From the cell containing the given text, extract its center point as [x, y] coordinate. 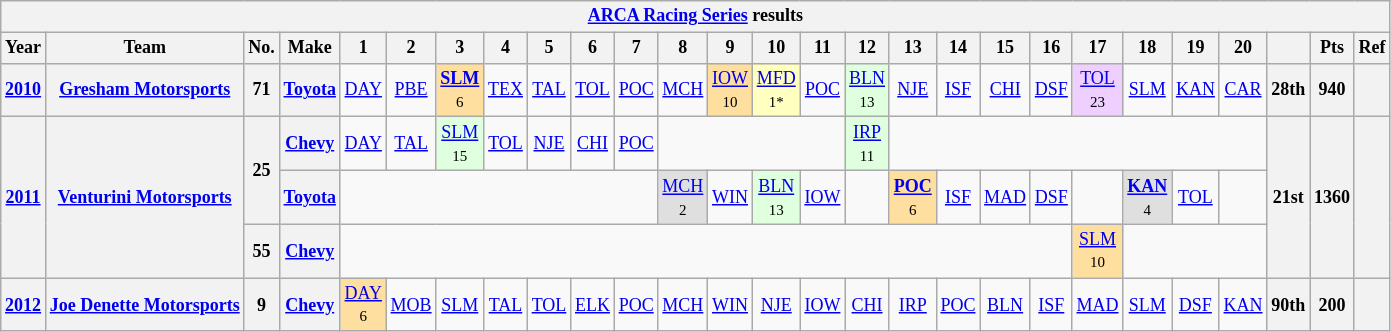
7 [636, 48]
No. [262, 48]
25 [262, 170]
Ref [1372, 48]
Gresham Motorsports [144, 90]
17 [1098, 48]
POC 6 [912, 197]
5 [548, 48]
90th [1288, 305]
Joe Denette Motorsports [144, 305]
10 [776, 48]
19 [1196, 48]
CAR [1243, 90]
TEX [506, 90]
MFD 1* [776, 90]
2 [411, 48]
IRP 11 [868, 144]
Year [24, 48]
Pts [1332, 48]
SLM 6 [460, 90]
1 [363, 48]
15 [1006, 48]
14 [958, 48]
SLM 15 [460, 144]
12 [868, 48]
BLN [1006, 305]
940 [1332, 90]
4 [506, 48]
2010 [24, 90]
8 [683, 48]
71 [262, 90]
DAY 6 [363, 305]
TOL 23 [1098, 90]
55 [262, 251]
SLM 10 [1098, 251]
21st [1288, 198]
200 [1332, 305]
Team [144, 48]
PBE [411, 90]
6 [593, 48]
ELK [593, 305]
MCH 2 [683, 197]
16 [1051, 48]
ARCA Racing Series results [696, 16]
20 [1243, 48]
Venturini Motorsports [144, 198]
28th [1288, 90]
Make [310, 48]
KAN 4 [1148, 197]
IOW 10 [730, 90]
IRP [912, 305]
2012 [24, 305]
3 [460, 48]
1360 [1332, 198]
18 [1148, 48]
2011 [24, 198]
11 [822, 48]
13 [912, 48]
MOB [411, 305]
